Find where the given text appears and provide that cell's center as [X, Y] coordinate. 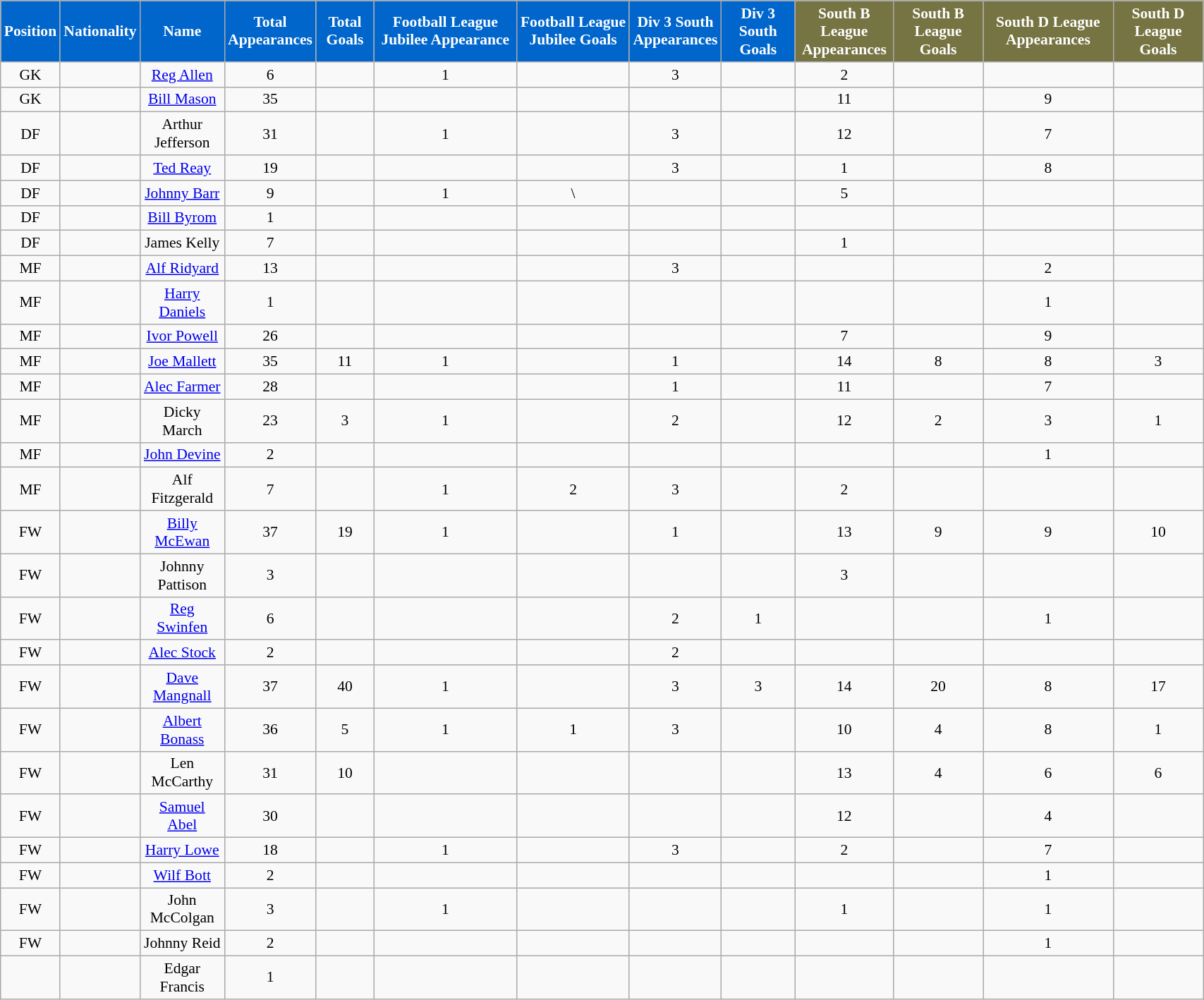
Edgar Francis [182, 977]
Len McCarthy [182, 773]
17 [1158, 687]
Div 3 SouthAppearances [675, 31]
South B LeagueAppearances [844, 31]
Reg Swinfen [182, 618]
23 [270, 420]
30 [270, 817]
Alec Farmer [182, 387]
Ivor Powell [182, 336]
Harry Lowe [182, 850]
18 [270, 850]
Harry Daniels [182, 302]
Position [30, 31]
South D League Appearances [1048, 31]
Football League Jubilee Goals [573, 31]
Billy McEwan [182, 532]
Dicky March [182, 420]
28 [270, 387]
Johnny Barr [182, 193]
Johnny Reid [182, 944]
Reg Allen [182, 75]
Name [182, 31]
Nationality [100, 31]
Div 3 South Goals [759, 31]
Football League Jubilee Appearance [446, 31]
Albert Bonass [182, 729]
Bill Byrom [182, 218]
James Kelly [182, 243]
John Devine [182, 455]
40 [345, 687]
Dave Mangnall [182, 687]
Total Goals [345, 31]
Arthur Jefferson [182, 134]
Alf Ridyard [182, 269]
South D League Goals [1158, 31]
Wilf Bott [182, 875]
Alec Stock [182, 653]
John McColgan [182, 910]
South B League Goals [938, 31]
Bill Mason [182, 99]
Alf Fitzgerald [182, 489]
26 [270, 336]
\ [573, 193]
20 [938, 687]
36 [270, 729]
Johnny Pattison [182, 575]
TotalAppearances [270, 31]
Samuel Abel [182, 817]
Joe Mallett [182, 362]
Ted Reay [182, 168]
